Search for the cell housing the specified text and yield its [x, y] center coordinate. 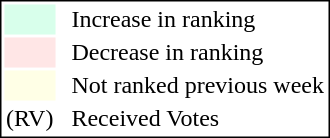
Increase in ranking [198, 19]
(RV) [29, 119]
Received Votes [198, 119]
Decrease in ranking [198, 53]
Not ranked previous week [198, 85]
